Identify which cell holds the provided text, then report its (x, y) central coordinate. 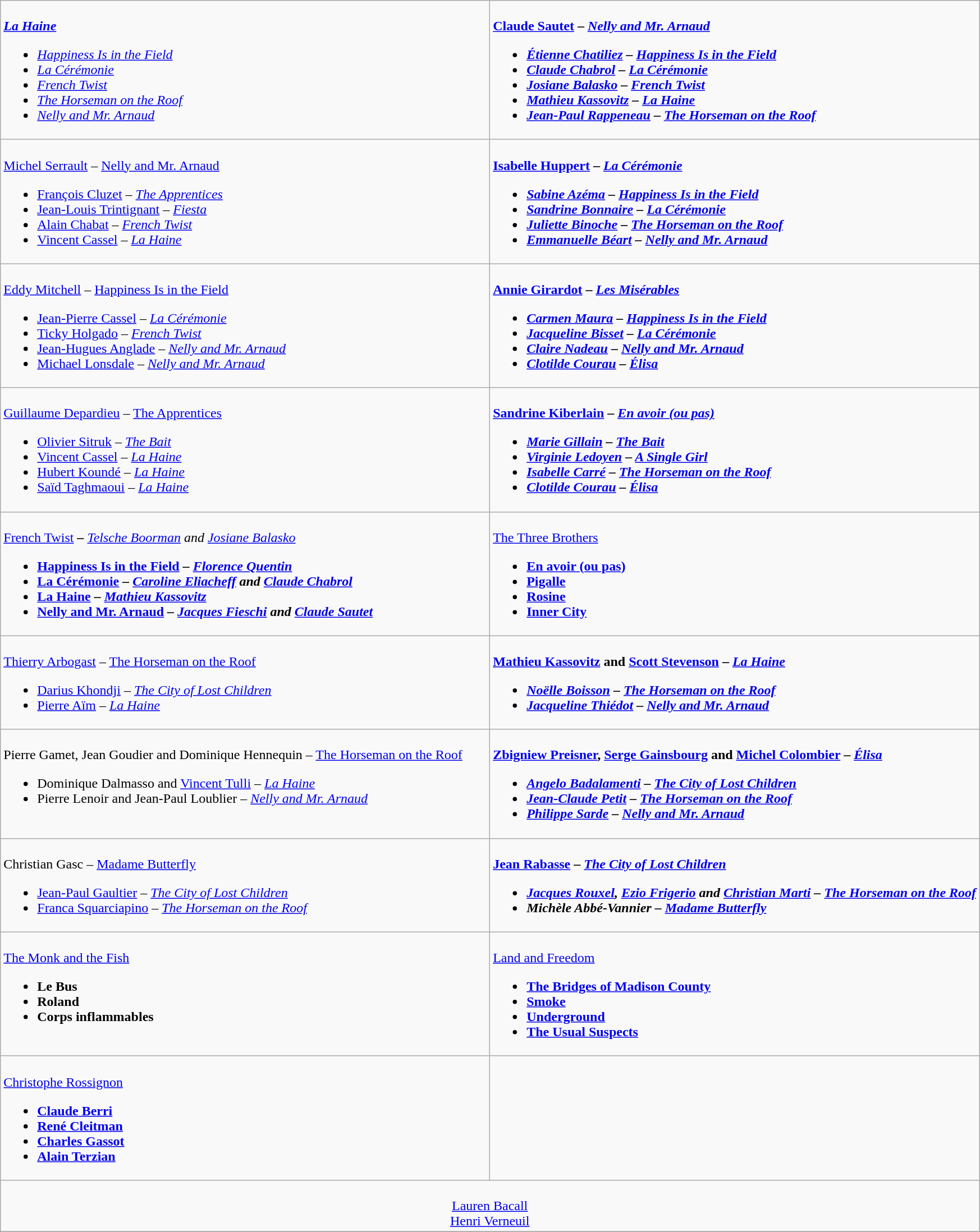
Christian Gasc – Madame ButterflyJean-Paul Gaultier – The City of Lost ChildrenFranca Squarciapino – The Horseman on the Roof (245, 885)
Lauren Bacall Henri Verneuil (490, 1206)
Thierry Arbogast – The Horseman on the RoofDarius Khondji – The City of Lost ChildrenPierre Aïm – La Haine (245, 682)
The Three BrothersEn avoir (ou pas)PigalleRosineInner City (735, 573)
Guillaume Depardieu – The ApprenticesOlivier Sitruk – The BaitVincent Cassel – La HaineHubert Koundé – La HaineSaïd Taghmaoui – La Haine (245, 450)
Christophe RossignonClaude BerriRené CleitmanCharles GassotAlain Terzian (245, 1118)
The Monk and the FishLe BusRolandCorps inflammables (245, 994)
Mathieu Kassovitz and Scott Stevenson – La HaineNoëlle Boisson – The Horseman on the RoofJacqueline Thiédot – Nelly and Mr. Arnaud (735, 682)
La HaineHappiness Is in the FieldLa CérémonieFrench TwistThe Horseman on the RoofNelly and Mr. Arnaud (245, 70)
Land and FreedomThe Bridges of Madison CountySmokeUndergroundThe Usual Suspects (735, 994)
